Locate the cell with the specified text and output its [X, Y] center coordinate. 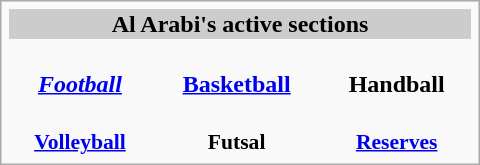
Reserves [397, 129]
Futsal [237, 129]
Al Arabi's active sections [240, 24]
Basketball [237, 70]
Handball [397, 70]
Football [80, 70]
Volleyball [80, 129]
